Find where the given text appears and provide that cell's center as [X, Y] coordinate. 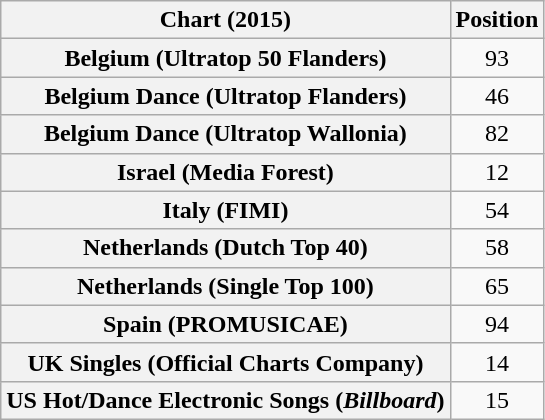
Chart (2015) [226, 20]
46 [497, 96]
54 [497, 210]
65 [497, 286]
82 [497, 134]
93 [497, 58]
Italy (FIMI) [226, 210]
94 [497, 324]
Israel (Media Forest) [226, 172]
US Hot/Dance Electronic Songs (Billboard) [226, 400]
58 [497, 248]
Position [497, 20]
Belgium Dance (Ultratop Flanders) [226, 96]
14 [497, 362]
15 [497, 400]
Belgium (Ultratop 50 Flanders) [226, 58]
Netherlands (Dutch Top 40) [226, 248]
12 [497, 172]
Spain (PROMUSICAE) [226, 324]
Netherlands (Single Top 100) [226, 286]
Belgium Dance (Ultratop Wallonia) [226, 134]
UK Singles (Official Charts Company) [226, 362]
